Determine the [x, y] coordinate at the center of the cell enclosing the given text.  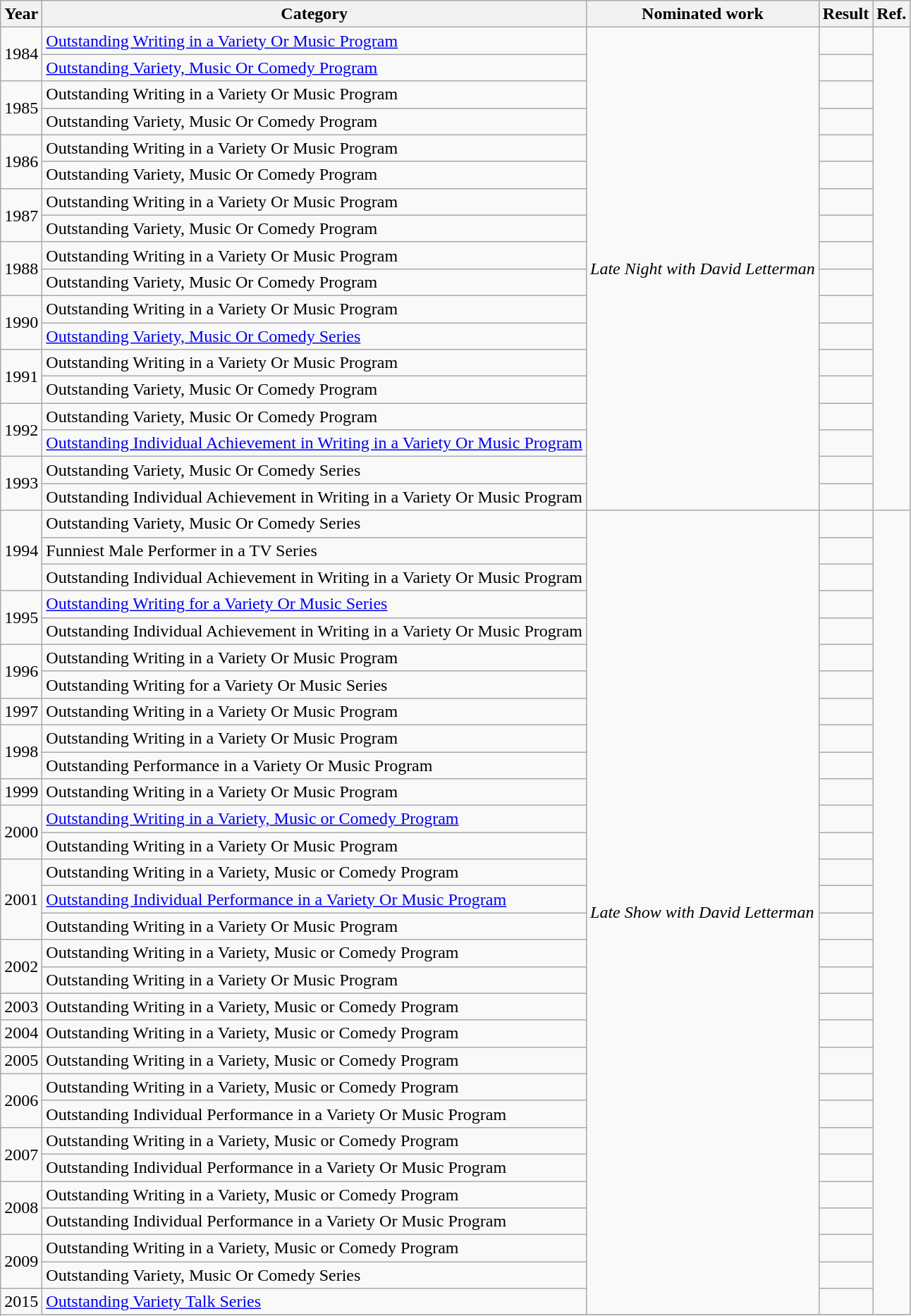
2000 [21, 832]
Late Show with David Letterman [703, 913]
Outstanding Variety Talk Series [314, 1302]
Late Night with David Letterman [703, 269]
1988 [21, 269]
1999 [21, 792]
1997 [21, 711]
1991 [21, 376]
2001 [21, 899]
2002 [21, 966]
1994 [21, 551]
1998 [21, 751]
Funniest Male Performer in a TV Series [314, 551]
Category [314, 14]
2007 [21, 1154]
2008 [21, 1208]
2005 [21, 1060]
Year [21, 14]
2009 [21, 1262]
1985 [21, 108]
2015 [21, 1302]
1990 [21, 322]
Outstanding Performance in a Variety Or Music Program [314, 765]
1996 [21, 671]
1984 [21, 54]
2003 [21, 1007]
1986 [21, 161]
Nominated work [703, 14]
Ref. [891, 14]
1993 [21, 484]
Result [845, 14]
1987 [21, 215]
1995 [21, 617]
1992 [21, 430]
2004 [21, 1033]
2006 [21, 1100]
